Capture the cell that displays the provided text and extract its (x, y) central coordinate. 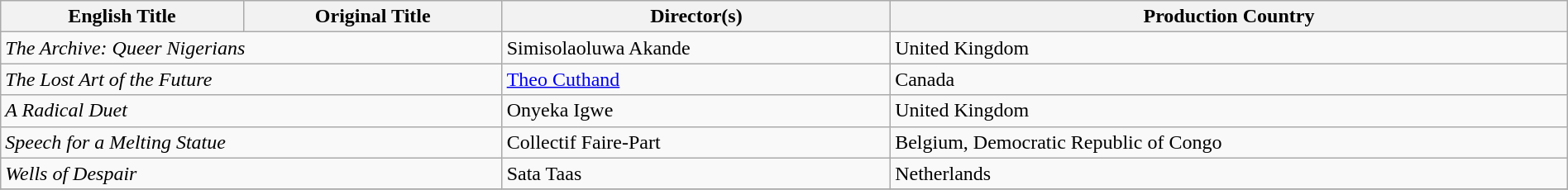
A Radical Duet (251, 111)
Collectif Faire-Part (696, 142)
Sata Taas (696, 173)
Original Title (372, 17)
Speech for a Melting Statue (251, 142)
The Archive: Queer Nigerians (251, 48)
Director(s) (696, 17)
Canada (1229, 79)
Wells of Despair (251, 173)
Theo Cuthand (696, 79)
Onyeka Igwe (696, 111)
Simisolaoluwa Akande (696, 48)
The Lost Art of the Future (251, 79)
Production Country (1229, 17)
Belgium, Democratic Republic of Congo (1229, 142)
Netherlands (1229, 173)
English Title (122, 17)
